Extract the [X, Y] coordinate from the center of the cell holding the provided text.  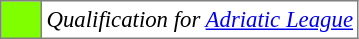
Qualification for Adriatic League [200, 20]
